Capture the cell that displays the provided text and extract its (x, y) central coordinate. 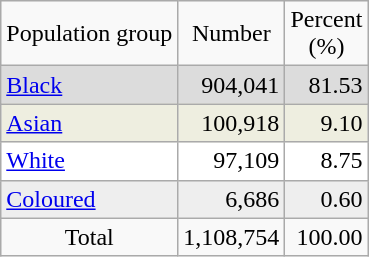
White (90, 161)
97,109 (232, 161)
1,108,754 (232, 237)
100,918 (232, 123)
Black (90, 85)
Coloured (90, 199)
0.60 (326, 199)
904,041 (232, 85)
Percent(%) (326, 34)
81.53 (326, 85)
Total (90, 237)
Number (232, 34)
6,686 (232, 199)
100.00 (326, 237)
Asian (90, 123)
8.75 (326, 161)
9.10 (326, 123)
Population group (90, 34)
